From the cell containing the given text, extract its center point as [x, y] coordinate. 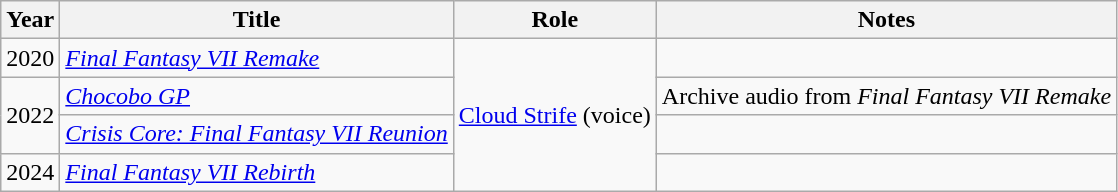
Role [554, 20]
Crisis Core: Final Fantasy VII Reunion [256, 134]
Archive audio from Final Fantasy VII Remake [886, 96]
Cloud Strife (voice) [554, 115]
2024 [30, 172]
Final Fantasy VII Remake [256, 58]
2022 [30, 115]
Chocobo GP [256, 96]
2020 [30, 58]
Title [256, 20]
Notes [886, 20]
Year [30, 20]
Final Fantasy VII Rebirth [256, 172]
